Return [x, y] of the center of cell containing provided text 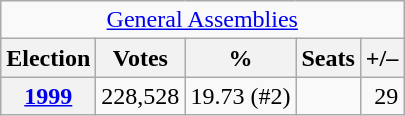
29 [382, 96]
228,528 [140, 96]
19.73 (#2) [240, 96]
% [240, 58]
Seats [328, 58]
1999 [48, 96]
Election [48, 58]
+/– [382, 58]
Votes [140, 58]
General Assemblies [202, 20]
